Scan for the cell matching the given text and deliver its [x, y] coordinate at center. 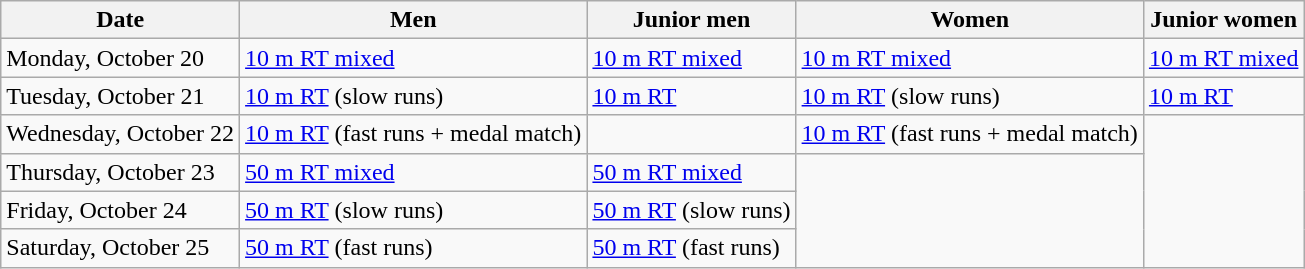
Men [414, 20]
Saturday, October 25 [120, 248]
Junior women [1224, 20]
Women [970, 20]
Wednesday, October 22 [120, 134]
Junior men [692, 20]
Friday, October 24 [120, 210]
Thursday, October 23 [120, 172]
Monday, October 20 [120, 58]
Tuesday, October 21 [120, 96]
Date [120, 20]
